Output the (x, y) coordinate of the center of the cell containing the given text.  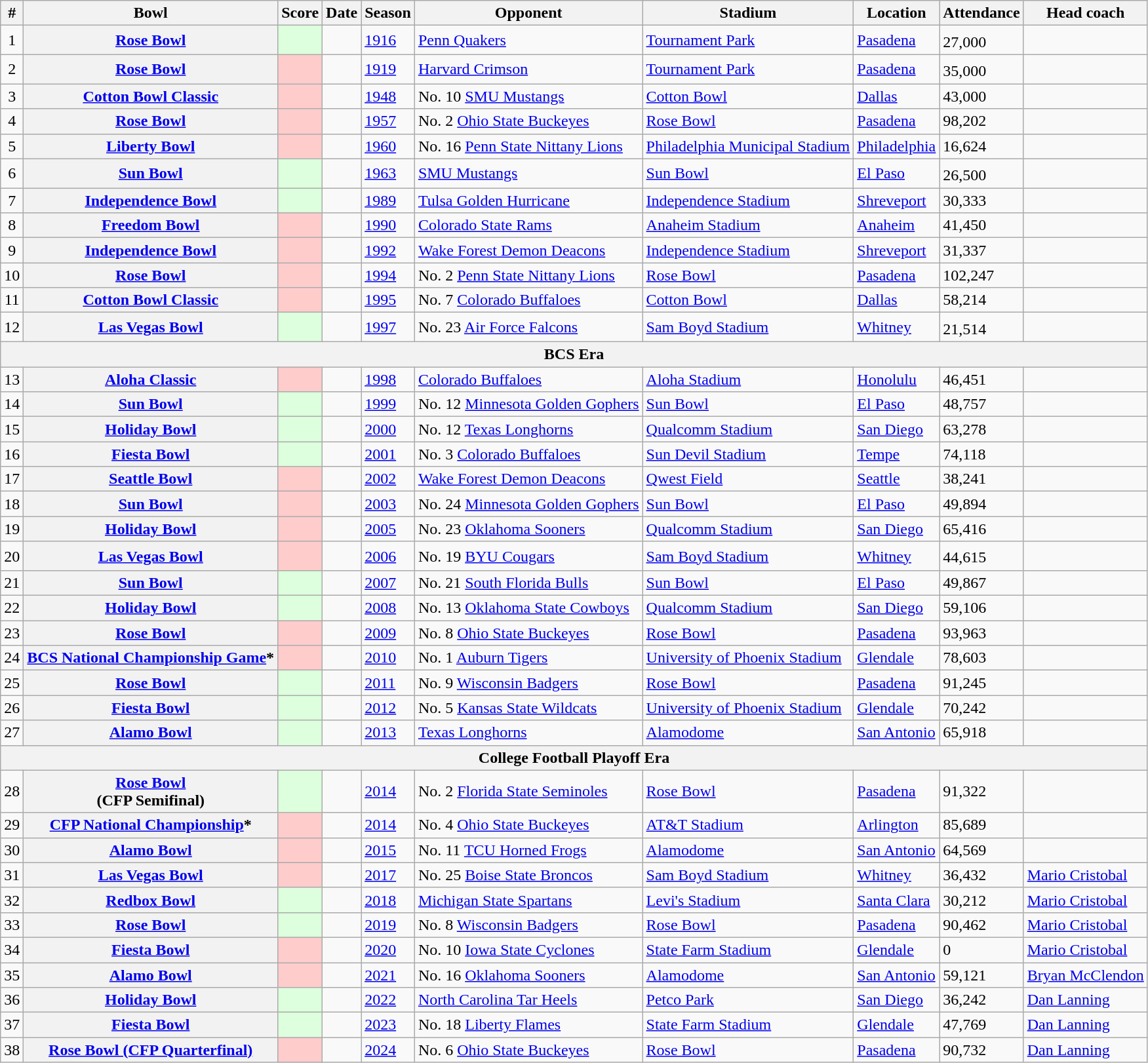
2006 (388, 556)
34 (12, 950)
31,337 (981, 250)
1957 (388, 121)
No. 7 Colorado Buffaloes (528, 300)
27,000 (981, 41)
No. 18 Liberty Flames (528, 1025)
Michigan State Spartans (528, 900)
2022 (388, 1000)
2007 (388, 583)
No. 5 Kansas State Wildcats (528, 708)
11 (12, 300)
No. 6 Ohio State Buckeyes (528, 1050)
Tempe (897, 454)
64,569 (981, 850)
2003 (388, 504)
No. 11 TCU Horned Frogs (528, 850)
1997 (388, 328)
Santa Clara (897, 900)
Date (342, 13)
30,212 (981, 900)
No. 16 Penn State Nittany Lions (528, 146)
No. 10 Iowa State Cyclones (528, 950)
0 (981, 950)
2005 (388, 529)
24 (12, 658)
90,732 (981, 1050)
16,624 (981, 146)
4 (12, 121)
Rose Bowl (CFP Quarterfinal) (151, 1050)
35 (12, 975)
2013 (388, 733)
36,242 (981, 1000)
No. 8 Ohio State Buckeyes (528, 633)
Tulsa Golden Hurricane (528, 201)
35,000 (981, 69)
44,615 (981, 556)
No. 2 Penn State Nittany Lions (528, 275)
21 (12, 583)
17 (12, 479)
102,247 (981, 275)
Colorado Buffaloes (528, 379)
No. 1 Auburn Tigers (528, 658)
29 (12, 825)
8 (12, 225)
18 (12, 504)
16 (12, 454)
28 (12, 792)
No. 23 Oklahoma Sooners (528, 529)
Freedom Bowl (151, 225)
5 (12, 146)
Location (897, 13)
2010 (388, 658)
19 (12, 529)
36,432 (981, 875)
30,333 (981, 201)
1989 (388, 201)
Aloha Stadium (748, 379)
# (12, 13)
Seattle (897, 479)
1995 (388, 300)
1948 (388, 96)
43,000 (981, 96)
3 (12, 96)
Texas Longhorns (528, 733)
No. 3 Colorado Buffaloes (528, 454)
Rose Bowl(CFP Semifinal) (151, 792)
Score (300, 13)
2023 (388, 1025)
1998 (388, 379)
91,245 (981, 683)
Penn Quakers (528, 41)
2001 (388, 454)
2018 (388, 900)
AT&T Stadium (748, 825)
No. 19 BYU Cougars (528, 556)
1990 (388, 225)
12 (12, 328)
No. 23 Air Force Falcons (528, 328)
7 (12, 201)
93,963 (981, 633)
2009 (388, 633)
36 (12, 1000)
26 (12, 708)
20 (12, 556)
Bowl (151, 13)
Liberty Bowl (151, 146)
Anaheim (897, 225)
37 (12, 1025)
27 (12, 733)
No. 2 Florida State Seminoles (528, 792)
Redbox Bowl (151, 900)
2021 (388, 975)
College Football Playoff Era (574, 758)
2 (12, 69)
No. 21 South Florida Bulls (528, 583)
Stadium (748, 13)
No. 16 Oklahoma Sooners (528, 975)
22 (12, 608)
33 (12, 925)
Philadelphia Municipal Stadium (748, 146)
No. 2 Ohio State Buckeyes (528, 121)
No. 12 Texas Longhorns (528, 429)
30 (12, 850)
1960 (388, 146)
65,416 (981, 529)
48,757 (981, 404)
No. 10 SMU Mustangs (528, 96)
10 (12, 275)
Sun Devil Stadium (748, 454)
47,769 (981, 1025)
2000 (388, 429)
38,241 (981, 479)
78,603 (981, 658)
No. 4 Ohio State Buckeyes (528, 825)
Attendance (981, 13)
49,894 (981, 504)
59,106 (981, 608)
74,118 (981, 454)
2015 (388, 850)
65,918 (981, 733)
2011 (388, 683)
2024 (388, 1050)
13 (12, 379)
58,214 (981, 300)
SMU Mustangs (528, 173)
No. 8 Wisconsin Badgers (528, 925)
49,867 (981, 583)
1 (12, 41)
Season (388, 13)
Opponent (528, 13)
59,121 (981, 975)
25 (12, 683)
98,202 (981, 121)
2002 (388, 479)
2019 (388, 925)
No. 9 Wisconsin Badgers (528, 683)
CFP National Championship* (151, 825)
15 (12, 429)
32 (12, 900)
1919 (388, 69)
No. 12 Minnesota Golden Gophers (528, 404)
2017 (388, 875)
BCS Era (574, 355)
23 (12, 633)
31 (12, 875)
41,450 (981, 225)
Aloha Classic (151, 379)
Levi's Stadium (748, 900)
63,278 (981, 429)
9 (12, 250)
Colorado State Rams (528, 225)
1916 (388, 41)
26,500 (981, 173)
1992 (388, 250)
Petco Park (748, 1000)
14 (12, 404)
90,462 (981, 925)
Honolulu (897, 379)
North Carolina Tar Heels (528, 1000)
Head coach (1086, 13)
No. 25 Boise State Broncos (528, 875)
46,451 (981, 379)
38 (12, 1050)
Philadelphia (897, 146)
Bryan McClendon (1086, 975)
No. 13 Oklahoma State Cowboys (528, 608)
21,514 (981, 328)
1999 (388, 404)
85,689 (981, 825)
2020 (388, 950)
2012 (388, 708)
70,242 (981, 708)
91,322 (981, 792)
Seattle Bowl (151, 479)
BCS National Championship Game* (151, 658)
1963 (388, 173)
6 (12, 173)
Harvard Crimson (528, 69)
No. 24 Minnesota Golden Gophers (528, 504)
Arlington (897, 825)
Anaheim Stadium (748, 225)
2008 (388, 608)
Qwest Field (748, 479)
1994 (388, 275)
